Locate the cell with the specified text and output its [x, y] center coordinate. 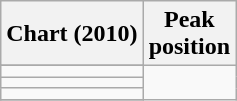
Chart (2010) [72, 34]
Peakposition [189, 34]
